Pinpoint the cell where the given text exists, returning its [X, Y] midpoint coordinate. 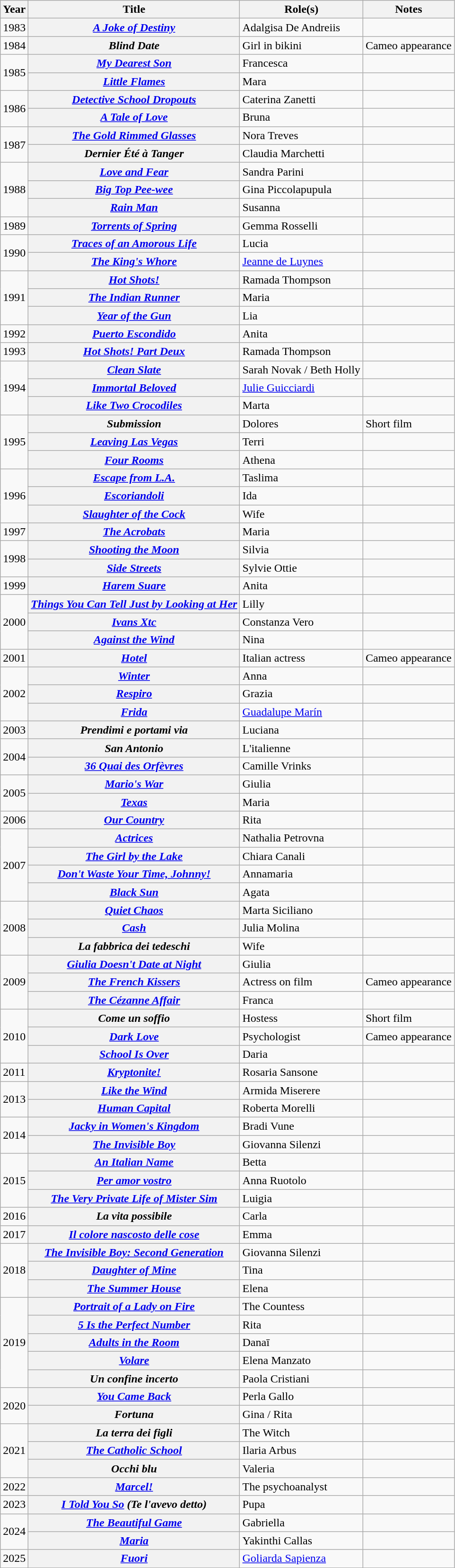
Volare [134, 1360]
Ilaria Arbus [301, 1451]
Julia Molina [301, 928]
School Is Over [134, 1054]
1987 [14, 144]
The Cézanne Affair [134, 1000]
Lia [301, 316]
36 Quai des Orfèvres [134, 766]
Torrents of Spring [134, 226]
Caterina Zanetti [301, 99]
Slaughter of the Cock [134, 514]
Don't Waste Your Time, Johnny! [134, 874]
Mara [301, 81]
2003 [14, 730]
Anna Ruotolo [301, 1180]
Kryptonite! [134, 1072]
Prendimi e portami via [134, 730]
1986 [14, 108]
Cash [134, 928]
La fabbrica dei tedeschi [134, 946]
Our Country [134, 820]
Pupa [301, 1505]
Quiet Chaos [134, 910]
2007 [14, 865]
Side Streets [134, 568]
Fuori [134, 1559]
You Came Back [134, 1397]
Traces of an Amorous Life [134, 244]
1998 [14, 559]
I Told You So (Te l'avevo detto) [134, 1505]
Against the Wind [134, 640]
Betta [301, 1162]
Notes [409, 9]
Bradi Vune [301, 1126]
The Countess [301, 1306]
2010 [14, 1036]
2023 [14, 1505]
Ida [301, 496]
1993 [14, 352]
Daria [301, 1054]
Elena Manzato [301, 1360]
Adults in the Room [134, 1342]
La vita possibile [134, 1216]
2021 [14, 1451]
1988 [14, 189]
1995 [14, 442]
Danaī [301, 1342]
Role(s) [301, 9]
Marta Siciliano [301, 910]
The Witch [301, 1433]
La terra dei figli [134, 1433]
Leaving Las Vegas [134, 442]
5 Is the Perfect Number [134, 1324]
Hotel [134, 658]
2016 [14, 1216]
Black Sun [134, 892]
Title [134, 9]
Psychologist [301, 1036]
The Invisible Boy [134, 1144]
Marcel! [134, 1487]
Adalgisa De Andreiis [301, 27]
Dolores [301, 424]
The Indian Runner [134, 298]
Luciana [301, 730]
The Beautiful Game [134, 1523]
2017 [14, 1234]
Like Two Crocodiles [134, 406]
Occhi blu [134, 1469]
Italian actress [301, 658]
2000 [14, 622]
Puerto Escondido [134, 334]
Sylvie Ottie [301, 568]
Escoriandoli [134, 496]
Silvia [301, 550]
L'italienne [301, 748]
Emma [301, 1234]
Franca [301, 1000]
Ivans Xtc [134, 622]
Elena [301, 1288]
Blind Date [134, 45]
Un confine incerto [134, 1379]
1983 [14, 27]
Luigia [301, 1198]
Constanza Vero [301, 622]
The King's Whore [134, 262]
Love and Fear [134, 171]
Francesca [301, 63]
A Joke of Destiny [134, 27]
Lucia [301, 244]
Like the Wind [134, 1090]
Giulia Doesn't Date at Night [134, 964]
2004 [14, 757]
The Girl by the Lake [134, 856]
2009 [14, 982]
Roberta Morelli [301, 1108]
Fortuna [134, 1415]
1996 [14, 496]
Athena [301, 460]
Detective School Dropouts [134, 99]
Respiro [134, 694]
2020 [14, 1406]
Harem Suare [134, 586]
Agata [301, 892]
Sandra Parini [301, 171]
1997 [14, 532]
2025 [14, 1559]
Taslima [301, 478]
Marta [301, 406]
Valeria [301, 1469]
Hostess [301, 1018]
Guadalupe Marín [301, 712]
Little Flames [134, 81]
Anna [301, 676]
Year [14, 9]
2014 [14, 1135]
2011 [14, 1072]
Dernier Été à Tanger [134, 153]
1994 [14, 388]
Daughter of Mine [134, 1270]
Nathalia Petrovna [301, 838]
Carla [301, 1216]
Immortal Beloved [134, 388]
Frida [134, 712]
2001 [14, 658]
Actress on film [301, 982]
A Tale of Love [134, 117]
The Summer House [134, 1288]
Human Capital [134, 1108]
Sarah Novak / Beth Holly [301, 370]
Lilly [301, 604]
An Italian Name [134, 1162]
1992 [14, 334]
My Dearest Son [134, 63]
2002 [14, 694]
The Invisible Boy: Second Generation [134, 1252]
The Very Private Life of Mister Sim [134, 1198]
Shooting the Moon [134, 550]
Gabriella [301, 1523]
1989 [14, 226]
Actrices [134, 838]
Portrait of a Lady on Fire [134, 1306]
Terri [301, 442]
Escape from L.A. [134, 478]
Come un soffio [134, 1018]
2005 [14, 793]
1990 [14, 253]
Texas [134, 802]
2008 [14, 928]
2024 [14, 1532]
Armida Miserere [301, 1090]
2022 [14, 1487]
Year of the Gun [134, 316]
Rain Man [134, 207]
The psychoanalyst [301, 1487]
2018 [14, 1270]
1991 [14, 298]
Four Rooms [134, 460]
Susanna [301, 207]
Bruna [301, 117]
Perla Gallo [301, 1397]
Il colore nascosto delle cose [134, 1234]
The French Kissers [134, 982]
1985 [14, 72]
Hot Shots! [134, 280]
Gina / Rita [301, 1415]
Paola Cristiani [301, 1379]
Chiara Canali [301, 856]
Jeanne de Luynes [301, 262]
Dark Love [134, 1036]
Tina [301, 1270]
San Antonio [134, 748]
Yakinthi Callas [301, 1541]
Jacky in Women's Kingdom [134, 1126]
Nora Treves [301, 135]
The Acrobats [134, 532]
2006 [14, 820]
Clean Slate [134, 370]
1999 [14, 586]
The Gold Rimmed Glasses [134, 135]
Big Top Pee-wee [134, 189]
Rosaria Sansone [301, 1072]
Julie Guicciardi [301, 388]
Girl in bikini [301, 45]
2013 [14, 1099]
2015 [14, 1180]
Gina Piccolapupula [301, 189]
Nina [301, 640]
Things You Can Tell Just by Looking at Her [134, 604]
The Catholic School [134, 1451]
Submission [134, 424]
Per amor vostro [134, 1180]
Hot Shots! Part Deux [134, 352]
1984 [14, 45]
Mario's War [134, 784]
Goliarda Sapienza [301, 1559]
Winter [134, 676]
Camille Vrinks [301, 766]
Annamaria [301, 874]
Claudia Marchetti [301, 153]
Grazia [301, 694]
2019 [14, 1342]
Gemma Rosselli [301, 226]
